Detect which cell encompasses the target text, then output its (X, Y) center coordinate. 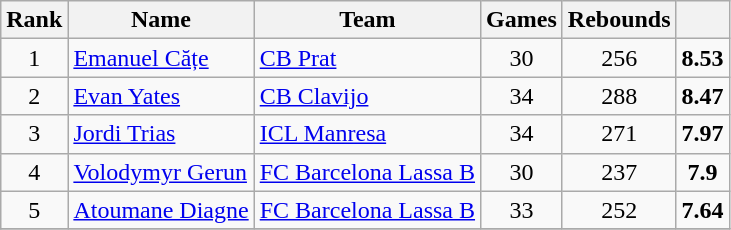
271 (619, 134)
288 (619, 96)
7.97 (702, 134)
ICL Manresa (367, 134)
Games (522, 20)
Jordi Trias (161, 134)
CB Clavijo (367, 96)
Team (367, 20)
256 (619, 58)
Evan Yates (161, 96)
4 (34, 172)
Rank (34, 20)
Volodymyr Gerun (161, 172)
7.64 (702, 210)
237 (619, 172)
5 (34, 210)
8.53 (702, 58)
7.9 (702, 172)
252 (619, 210)
CB Prat (367, 58)
8.47 (702, 96)
3 (34, 134)
Rebounds (619, 20)
33 (522, 210)
Name (161, 20)
Emanuel Cățe (161, 58)
1 (34, 58)
2 (34, 96)
Atoumane Diagne (161, 210)
